Return [x, y] of the center of cell containing provided text 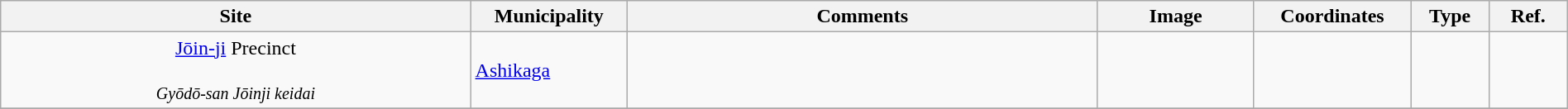
Image [1176, 17]
Coordinates [1331, 17]
Site [236, 17]
Comments [863, 17]
Municipality [549, 17]
Ashikaga [549, 70]
Ref. [1528, 17]
Type [1451, 17]
Jōin-ji PrecinctGyōdō-san Jōinji keidai [236, 70]
